Scan for the cell matching the given text and deliver its [X, Y] coordinate at center. 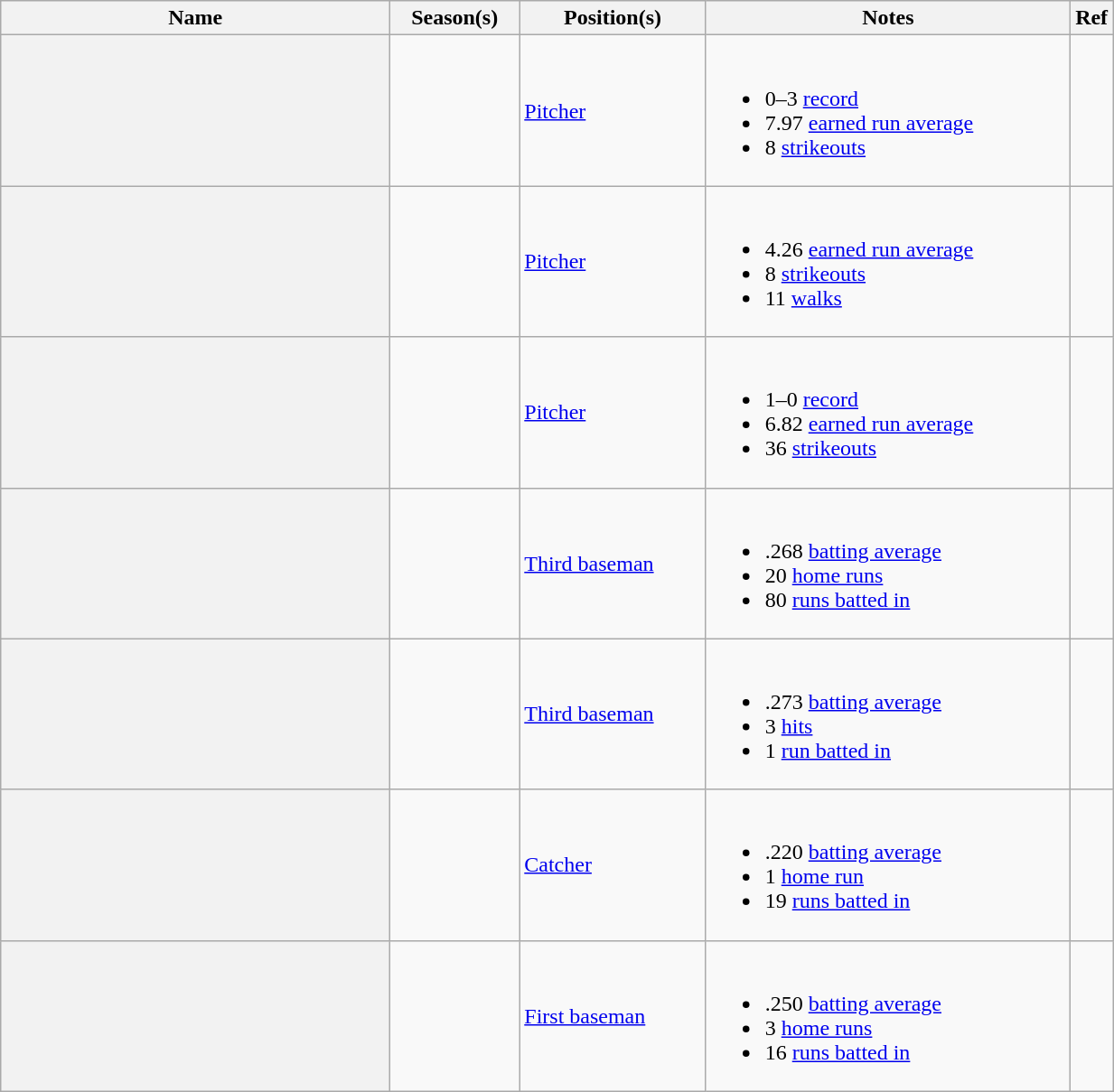
Notes [887, 18]
4.26 earned run average8 strikeouts11 walks [887, 262]
First baseman [613, 1015]
0–3 record7.97 earned run average8 strikeouts [887, 110]
.273 batting average3 hits1 run batted in [887, 714]
Season(s) [455, 18]
1–0 record6.82 earned run average36 strikeouts [887, 412]
Ref [1091, 18]
.250 batting average3 home runs16 runs batted in [887, 1015]
Catcher [613, 865]
Position(s) [613, 18]
.220 batting average1 home run19 runs batted in [887, 865]
Name [195, 18]
.268 batting average20 home runs80 runs batted in [887, 564]
